Return [x, y] of the center of cell containing provided text 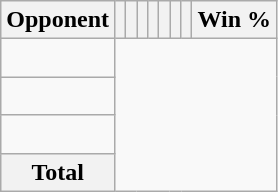
Opponent [58, 20]
Win % [234, 20]
Total [58, 172]
